Extract the (x, y) coordinate from the center of the cell holding the provided text.  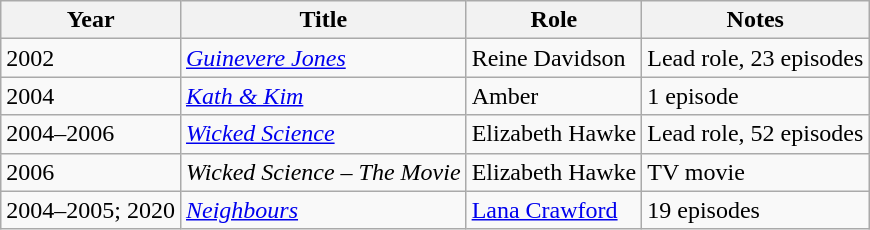
2004–2006 (91, 134)
Kath & Kim (323, 96)
2006 (91, 172)
Role (554, 20)
Wicked Science (323, 134)
Neighbours (323, 210)
1 episode (756, 96)
Year (91, 20)
TV movie (756, 172)
Amber (554, 96)
19 episodes (756, 210)
Lana Crawford (554, 210)
2004 (91, 96)
Notes (756, 20)
Title (323, 20)
Lead role, 23 episodes (756, 58)
2004–2005; 2020 (91, 210)
Lead role, 52 episodes (756, 134)
Guinevere Jones (323, 58)
2002 (91, 58)
Reine Davidson (554, 58)
Wicked Science – The Movie (323, 172)
